Output the (X, Y) coordinate of the center of the cell containing the given text.  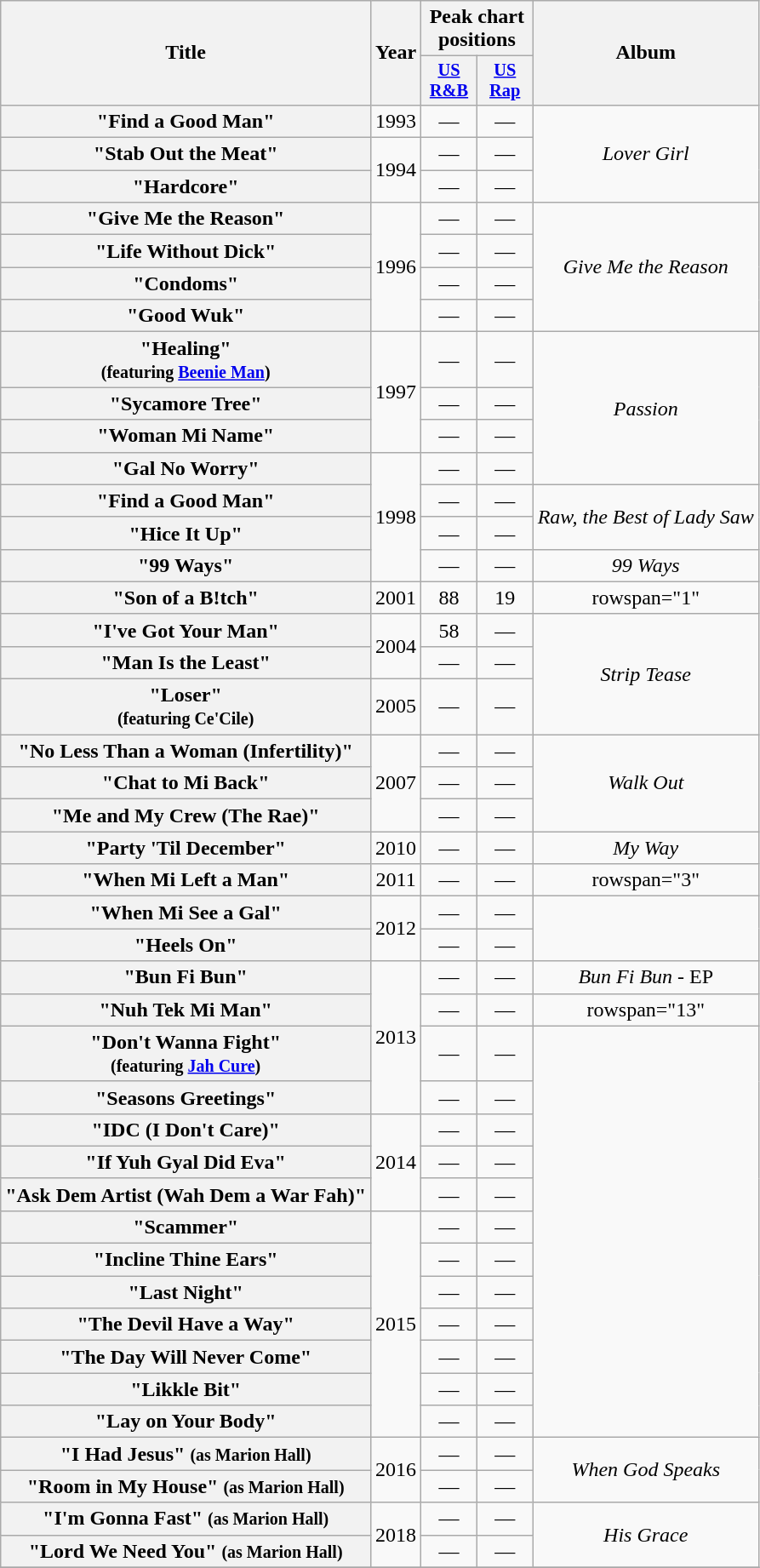
"I've Got Your Man" (186, 630)
Lover Girl (645, 153)
2010 (397, 848)
Give Me the Reason (645, 267)
"Lord We Need You" (as Marion Hall) (186, 1551)
"Give Me the Reason" (186, 219)
"Heels On" (186, 945)
"Woman Mi Name" (186, 436)
2001 (397, 598)
Raw, the Best of Lady Saw (645, 517)
"Son of a B!tch" (186, 598)
"Gal No Worry" (186, 468)
"Lay on Your Body" (186, 1422)
rowspan="3" (645, 880)
Passion (645, 409)
2014 (397, 1162)
My Way (645, 848)
2018 (397, 1535)
Year (397, 53)
"Chat to Mi Back" (186, 783)
"If Yuh Gyal Did Eva" (186, 1162)
1998 (397, 517)
"Likkle Bit" (186, 1389)
2012 (397, 929)
1994 (397, 170)
2016 (397, 1470)
19 (505, 598)
"Room in My House" (as Marion Hall) (186, 1486)
"Last Night" (186, 1292)
When God Speaks (645, 1470)
Walk Out (645, 783)
"Scammer" (186, 1227)
Bun Fi Bun - EP (645, 977)
1996 (397, 267)
2011 (397, 880)
"I Had Jesus" (as Marion Hall) (186, 1454)
"Ask Dem Artist (Wah Dem a War Fah)" (186, 1194)
"Nuh Tek Mi Man" (186, 1010)
His Grace (645, 1535)
"Sycamore Tree" (186, 403)
"IDC (I Don't Care)" (186, 1130)
2007 (397, 783)
2013 (397, 1037)
USRap (505, 81)
"Stab Out the Meat" (186, 154)
2005 (397, 707)
"When Mi See a Gal" (186, 913)
"No Less Than a Woman (Infertility)" (186, 751)
rowspan="1" (645, 598)
"Don't Wanna Fight"(featuring Jah Cure) (186, 1054)
Album (645, 53)
"When Mi Left a Man" (186, 880)
"Me and My Crew (The Rae)" (186, 815)
"Condoms" (186, 283)
"Hice It Up" (186, 533)
"Good Wuk" (186, 316)
"Hardcore" (186, 186)
1993 (397, 121)
"The Day Will Never Come" (186, 1357)
"Loser"(featuring Ce'Cile) (186, 707)
58 (449, 630)
"Seasons Greetings" (186, 1097)
"99 Ways" (186, 565)
2015 (397, 1324)
"Bun Fi Bun" (186, 977)
rowspan="13" (645, 1010)
Title (186, 53)
"Man Is the Least" (186, 662)
88 (449, 598)
"I'm Gonna Fast" (as Marion Hall) (186, 1519)
"Healing"(featuring Beenie Man) (186, 359)
"Party 'Til December" (186, 848)
USR&B (449, 81)
"Life Without Dick" (186, 251)
Peak chart positions (477, 29)
2004 (397, 646)
99 Ways (645, 565)
"Incline Thine Ears" (186, 1260)
Strip Tease (645, 674)
1997 (397, 392)
"The Devil Have a Way" (186, 1325)
